Search for the cell housing the specified text and yield its (x, y) center coordinate. 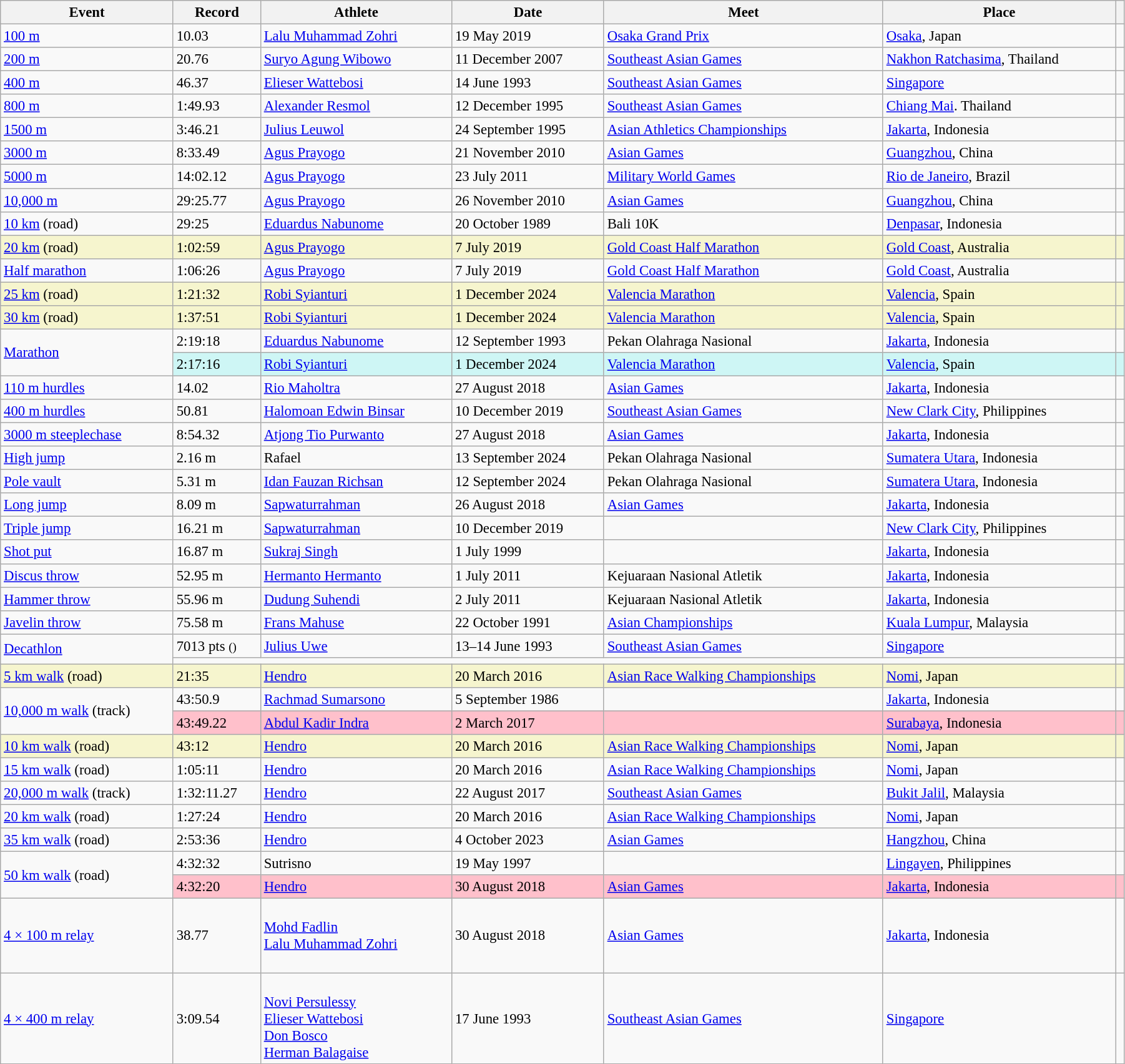
30 km (road) (87, 318)
Javelin throw (87, 622)
29:25 (217, 223)
75.58 m (217, 622)
4:32:32 (217, 864)
1:37:51 (217, 318)
1:49.93 (217, 106)
Hammer throw (87, 599)
Osaka Grand Prix (743, 36)
5000 m (87, 177)
Dudung Suhendi (356, 599)
10.03 (217, 36)
100 m (87, 36)
Shot put (87, 552)
Julius Uwe (356, 646)
11 December 2007 (528, 59)
50 km walk (road) (87, 875)
2:17:16 (217, 364)
Mohd FadlinLalu Muhammad Zohri (356, 936)
Military World Games (743, 177)
15 km walk (road) (87, 770)
Rio de Janeiro, Brazil (999, 177)
21 November 2010 (528, 153)
2 March 2017 (528, 723)
21:35 (217, 676)
43:49.22 (217, 723)
3000 m (87, 153)
17 June 1993 (528, 1018)
Chiang Mai. Thailand (999, 106)
Surabaya, Indonesia (999, 723)
1:21:32 (217, 294)
1:02:59 (217, 247)
Bali 10K (743, 223)
800 m (87, 106)
46.37 (217, 83)
29:25.77 (217, 200)
Long jump (87, 505)
Elieser Wattebosi (356, 83)
20 km (road) (87, 247)
Hermanto Hermanto (356, 575)
20 km walk (road) (87, 817)
Lingayen, Philippines (999, 864)
12 December 1995 (528, 106)
50.81 (217, 411)
1 July 2011 (528, 575)
Half marathon (87, 270)
2 July 2011 (528, 599)
2.16 m (217, 458)
2:53:36 (217, 840)
Sutrisno (356, 864)
12 September 2024 (528, 482)
5.31 m (217, 482)
1:05:11 (217, 770)
19 May 2019 (528, 36)
Sukraj Singh (356, 552)
Frans Mahuse (356, 622)
16.87 m (217, 552)
Atjong Tio Purwanto (356, 435)
3000 m steeplechase (87, 435)
16.21 m (217, 529)
1:32:11.27 (217, 793)
Halomoan Edwin Binsar (356, 411)
19 May 1997 (528, 864)
Suryo Agung Wibowo (356, 59)
8:54.32 (217, 435)
20,000 m walk (track) (87, 793)
52.95 m (217, 575)
110 m hurdles (87, 388)
22 August 2017 (528, 793)
400 m hurdles (87, 411)
7013 pts () (217, 646)
4 October 2023 (528, 840)
8.09 m (217, 505)
20.76 (217, 59)
1:06:26 (217, 270)
Novi PersulessyElieser WattebosiDon BoscoHerman Balagaise (356, 1018)
14 June 1993 (528, 83)
22 October 1991 (528, 622)
1:27:24 (217, 817)
Rio Maholtra (356, 388)
Abdul Kadir Indra (356, 723)
43:50.9 (217, 700)
13 September 2024 (528, 458)
3:09.54 (217, 1018)
1 July 1999 (528, 552)
Hangzhou, China (999, 840)
35 km walk (road) (87, 840)
Discus throw (87, 575)
3:46.21 (217, 130)
10 km walk (road) (87, 746)
Decathlon (87, 649)
Lalu Muhammad Zohri (356, 36)
Date (528, 12)
Event (87, 12)
14:02.12 (217, 177)
2:19:18 (217, 341)
13–14 June 1993 (528, 646)
14.02 (217, 388)
Athlete (356, 12)
5 September 1986 (528, 700)
Record (217, 12)
Asian Championships (743, 622)
26 August 2018 (528, 505)
Osaka, Japan (999, 36)
Alexander Resmol (356, 106)
1500 m (87, 130)
12 September 1993 (528, 341)
Rachmad Sumarsono (356, 700)
Julius Leuwol (356, 130)
25 km (road) (87, 294)
200 m (87, 59)
Asian Athletics Championships (743, 130)
Marathon (87, 352)
Bukit Jalil, Malaysia (999, 793)
Meet (743, 12)
Idan Fauzan Richsan (356, 482)
10,000 m (87, 200)
Triple jump (87, 529)
Kuala Lumpur, Malaysia (999, 622)
20 October 1989 (528, 223)
Place (999, 12)
Denpasar, Indonesia (999, 223)
High jump (87, 458)
Pole vault (87, 482)
10,000 m walk (track) (87, 711)
400 m (87, 83)
43:12 (217, 746)
5 km walk (road) (87, 676)
4 × 400 m relay (87, 1018)
8:33.49 (217, 153)
23 July 2011 (528, 177)
38.77 (217, 936)
4:32:20 (217, 887)
24 September 1995 (528, 130)
55.96 m (217, 599)
4 × 100 m relay (87, 936)
Nakhon Ratchasima, Thailand (999, 59)
26 November 2010 (528, 200)
Rafael (356, 458)
10 km (road) (87, 223)
